For the text-containing cell, return its midpoint in [x, y] coordinate format. 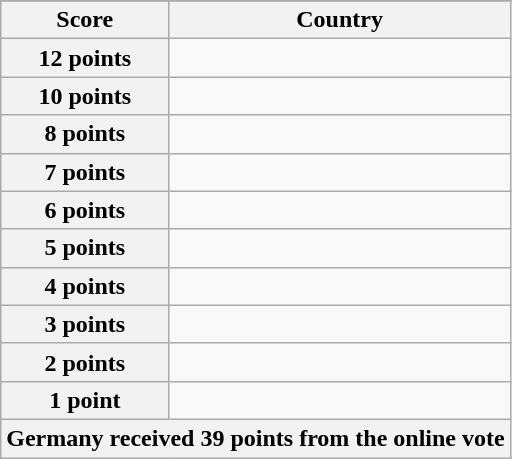
12 points [85, 58]
5 points [85, 248]
Country [340, 20]
3 points [85, 324]
8 points [85, 134]
6 points [85, 210]
10 points [85, 96]
1 point [85, 400]
4 points [85, 286]
Germany received 39 points from the online vote [256, 438]
2 points [85, 362]
Score [85, 20]
7 points [85, 172]
